Provide the (x, y) coordinate of the cell's center where the given text is located.  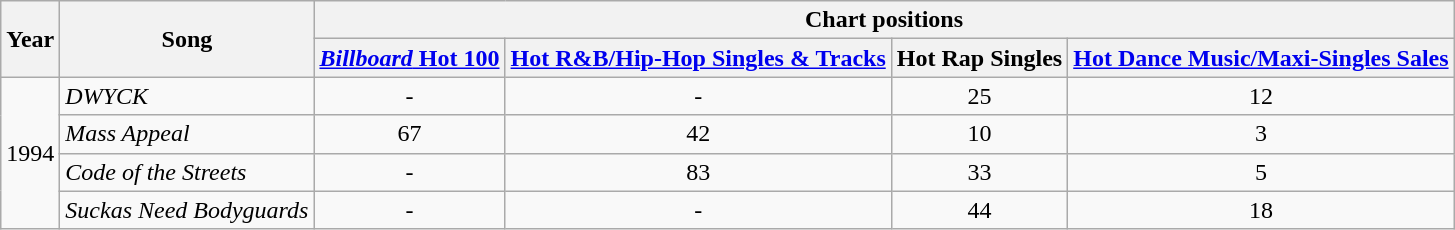
5 (1261, 172)
Song (187, 39)
1994 (30, 153)
Chart positions (884, 20)
Hot R&B/Hip-Hop Singles & Tracks (698, 58)
18 (1261, 210)
Year (30, 39)
Billboard Hot 100 (410, 58)
Mass Appeal (187, 134)
3 (1261, 134)
DWYCK (187, 96)
67 (410, 134)
Suckas Need Bodyguards (187, 210)
12 (1261, 96)
44 (979, 210)
Hot Dance Music/Maxi-Singles Sales (1261, 58)
83 (698, 172)
Code of the Streets (187, 172)
Hot Rap Singles (979, 58)
25 (979, 96)
10 (979, 134)
33 (979, 172)
42 (698, 134)
